Extract the (X, Y) coordinate from the center of the cell holding the provided text.  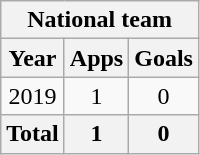
Total (33, 134)
National team (100, 20)
Apps (96, 58)
2019 (33, 96)
Goals (164, 58)
Year (33, 58)
